Search for the cell housing the specified text and yield its (X, Y) center coordinate. 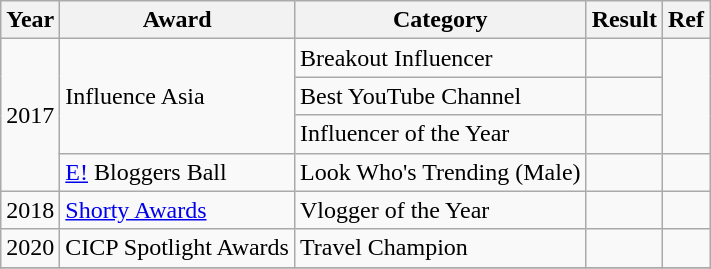
Shorty Awards (178, 210)
Breakout Influencer (440, 58)
Year (30, 20)
Category (440, 20)
Influence Asia (178, 96)
Look Who's Trending (Male) (440, 172)
Best YouTube Channel (440, 96)
2018 (30, 210)
Ref (686, 20)
Vlogger of the Year (440, 210)
Result (624, 20)
Travel Champion (440, 248)
2017 (30, 115)
CICP Spotlight Awards (178, 248)
2020 (30, 248)
Award (178, 20)
Influencer of the Year (440, 134)
E! Bloggers Ball (178, 172)
